Extract the (x, y) coordinate from the center of the cell holding the provided text.  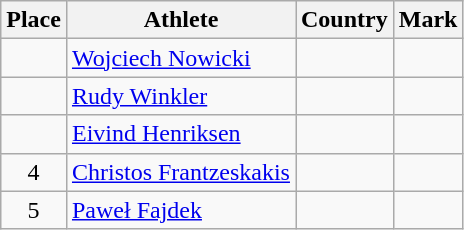
Rudy Winkler (180, 96)
Mark (428, 20)
Country (345, 20)
5 (34, 210)
Athlete (180, 20)
Place (34, 20)
4 (34, 172)
Paweł Fajdek (180, 210)
Christos Frantzeskakis (180, 172)
Eivind Henriksen (180, 134)
Wojciech Nowicki (180, 58)
